Pinpoint the cell where the given text exists, returning its [x, y] midpoint coordinate. 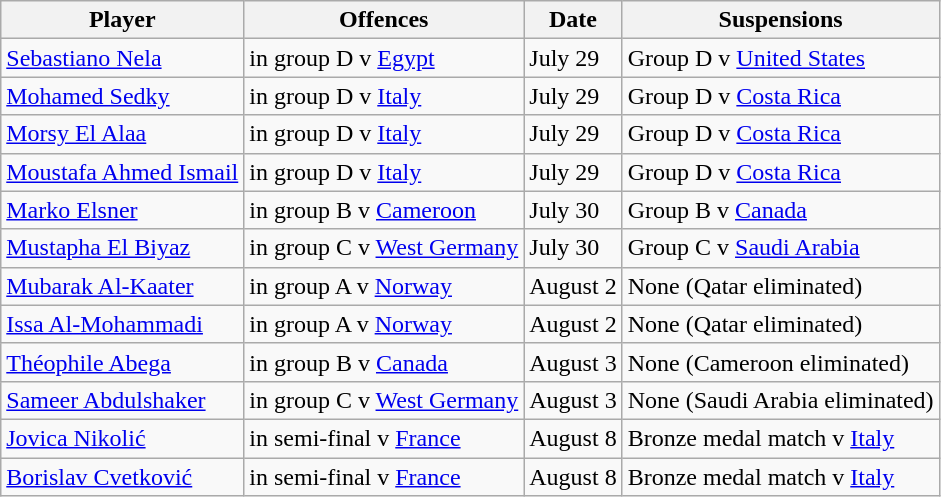
Sameer Abdulshaker [122, 400]
Marko Elsner [122, 210]
Issa Al-Mohammadi [122, 324]
Moustafa Ahmed Ismail [122, 172]
Mubarak Al-Kaater [122, 286]
Jovica Nikolić [122, 438]
Sebastiano Nela [122, 58]
in group B v Canada [384, 362]
None (Saudi Arabia eliminated) [780, 400]
Mohamed Sedky [122, 96]
Borislav Cvetković [122, 477]
Group D v United States [780, 58]
in group D v Egypt [384, 58]
Date [573, 20]
Mustapha El Biyaz [122, 248]
Offences [384, 20]
Suspensions [780, 20]
Player [122, 20]
in group B v Cameroon [384, 210]
Group C v Saudi Arabia [780, 248]
Group B v Canada [780, 210]
None (Cameroon eliminated) [780, 362]
Morsy El Alaa [122, 134]
Théophile Abega [122, 362]
